Search for the cell housing the specified text and yield its (x, y) center coordinate. 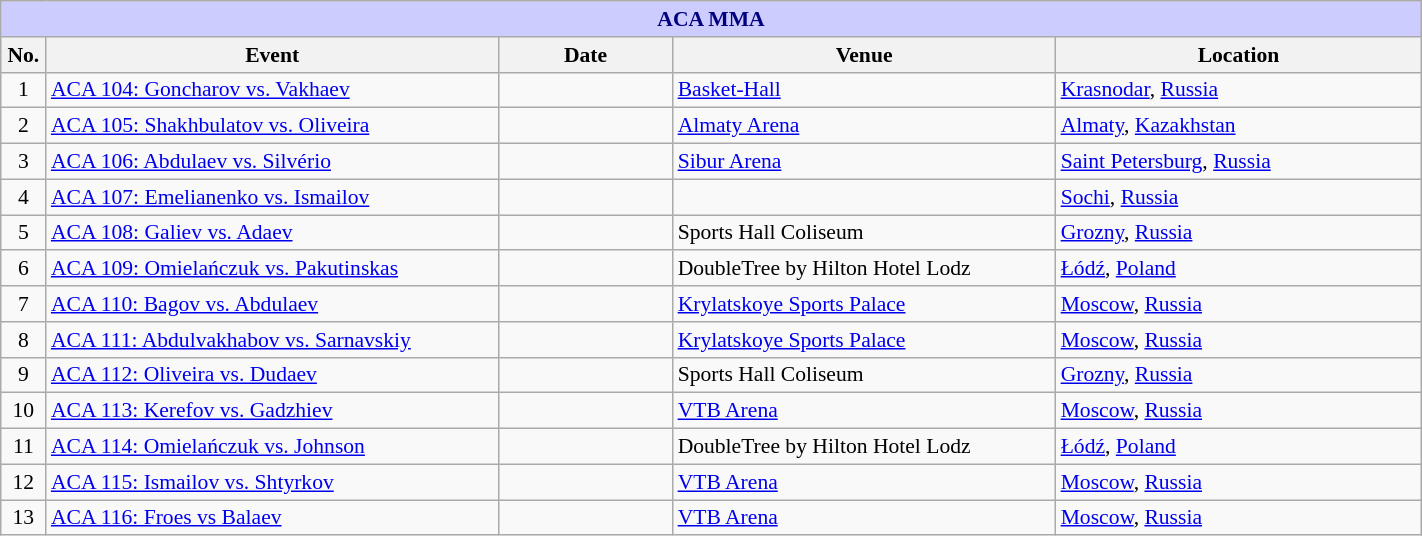
ACA 111: Abdulvakhabov vs. Sarnavskiy (272, 340)
Event (272, 55)
4 (24, 197)
Sochi, Russia (1239, 197)
Venue (864, 55)
Almaty, Kazakhstan (1239, 126)
7 (24, 304)
9 (24, 375)
13 (24, 518)
12 (24, 482)
ACA 106: Abdulaev vs. Silvério (272, 162)
Sibur Arena (864, 162)
Location (1239, 55)
3 (24, 162)
ACA MMA (711, 19)
Date (586, 55)
Saint Petersburg, Russia (1239, 162)
ACA 105: Shakhbulatov vs. Oliveira (272, 126)
No. (24, 55)
11 (24, 447)
ACA 116: Froes vs Balaev (272, 518)
ACA 107: Emelianenko vs. Ismailov (272, 197)
Basket-Hall (864, 90)
Almaty Arena (864, 126)
2 (24, 126)
ACA 114: Omielańczuk vs. Johnson (272, 447)
5 (24, 233)
8 (24, 340)
ACA 113: Kerefov vs. Gadzhiev (272, 411)
ACA 108: Galiev vs. Adaev (272, 233)
ACA 104: Goncharov vs. Vakhaev (272, 90)
ACA 115: Ismailov vs. Shtyrkov (272, 482)
1 (24, 90)
ACA 112: Oliveira vs. Dudaev (272, 375)
ACA 110: Bagov vs. Abdulaev (272, 304)
10 (24, 411)
6 (24, 269)
Krasnodar, Russia (1239, 90)
ACA 109: Omielańczuk vs. Pakutinskas (272, 269)
